Identify which cell holds the provided text, then report its (x, y) central coordinate. 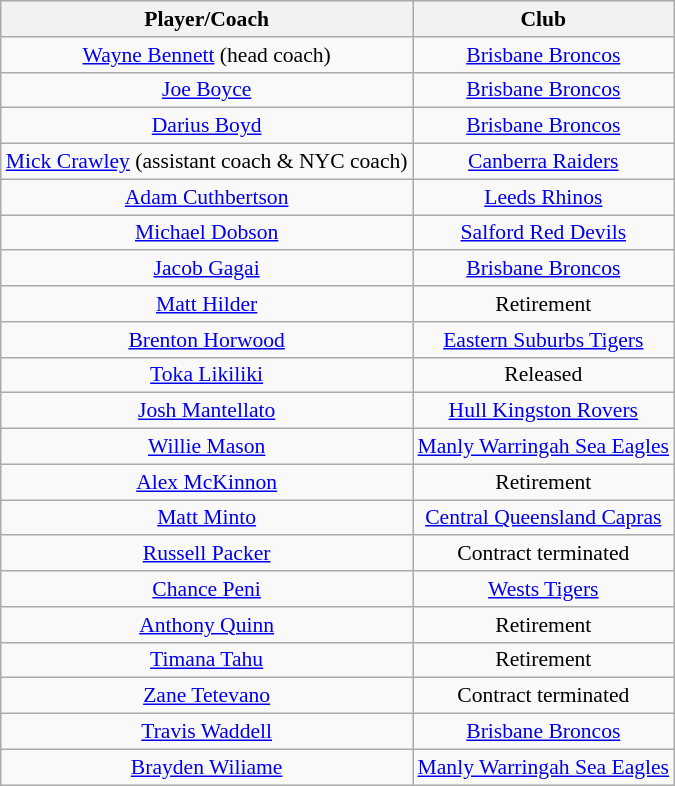
Wests Tigers (544, 589)
Joe Boyce (207, 90)
Salford Red Devils (544, 233)
Player/Coach (207, 19)
Travis Waddell (207, 732)
Club (544, 19)
Released (544, 375)
Darius Boyd (207, 126)
Zane Tetevano (207, 696)
Mick Crawley (assistant coach & NYC coach) (207, 162)
Matt Minto (207, 518)
Willie Mason (207, 447)
Alex McKinnon (207, 482)
Michael Dobson (207, 233)
Jacob Gagai (207, 269)
Canberra Raiders (544, 162)
Russell Packer (207, 554)
Toka Likiliki (207, 375)
Central Queensland Capras (544, 518)
Brayden Wiliame (207, 767)
Josh Mantellato (207, 411)
Adam Cuthbertson (207, 197)
Eastern Suburbs Tigers (544, 340)
Matt Hilder (207, 304)
Wayne Bennett (head coach) (207, 55)
Leeds Rhinos (544, 197)
Brenton Horwood (207, 340)
Chance Peni (207, 589)
Hull Kingston Rovers (544, 411)
Timana Tahu (207, 660)
Anthony Quinn (207, 625)
